Find where the given text appears and provide that cell's center as (X, Y) coordinate. 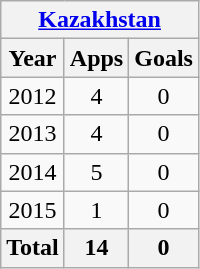
Goals (164, 58)
2015 (33, 210)
2012 (33, 96)
1 (96, 210)
Apps (96, 58)
Kazakhstan (100, 20)
2014 (33, 172)
Total (33, 248)
Year (33, 58)
2013 (33, 134)
14 (96, 248)
5 (96, 172)
